Return the [x, y] coordinate for the center point of the cell that contains the specified text.  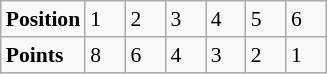
Position [43, 19]
5 [266, 19]
8 [105, 55]
Points [43, 55]
